Find where the given text appears and provide that cell's center as (X, Y) coordinate. 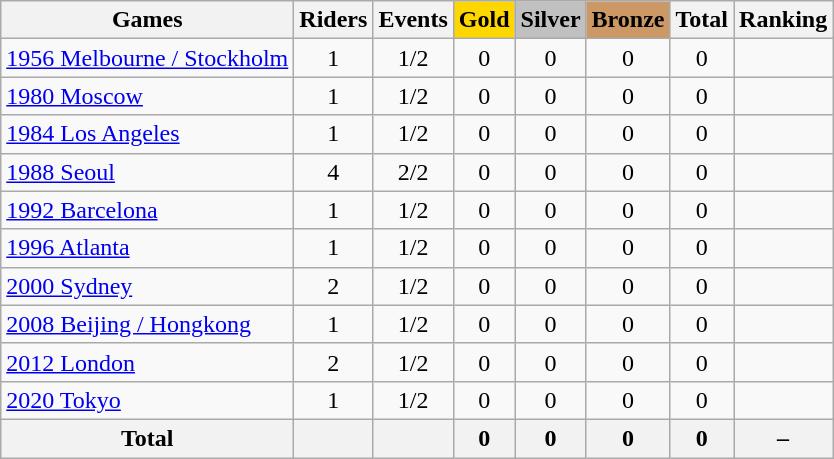
1992 Barcelona (148, 210)
1996 Atlanta (148, 248)
1988 Seoul (148, 172)
– (784, 438)
4 (334, 172)
Silver (550, 20)
1956 Melbourne / Stockholm (148, 58)
2020 Tokyo (148, 400)
Games (148, 20)
1984 Los Angeles (148, 134)
2008 Beijing / Hongkong (148, 324)
2012 London (148, 362)
2000 Sydney (148, 286)
Gold (484, 20)
Ranking (784, 20)
Events (413, 20)
Riders (334, 20)
1980 Moscow (148, 96)
2/2 (413, 172)
Bronze (628, 20)
